Extract the (X, Y) coordinate from the center of the cell holding the provided text.  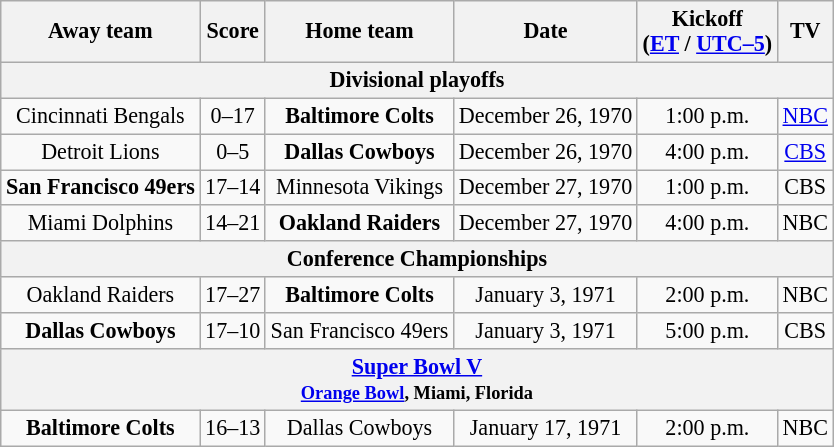
Cincinnati Bengals (100, 116)
Away team (100, 30)
Detroit Lions (100, 151)
Date (546, 30)
Kickoff(ET / UTC–5) (707, 30)
Miami Dolphins (100, 223)
17–14 (233, 187)
Score (233, 30)
17–10 (233, 330)
Divisional playoffs (417, 80)
TV (805, 30)
0–17 (233, 116)
Home team (359, 30)
0–5 (233, 151)
5:00 p.m. (707, 330)
Conference Championships (417, 259)
17–27 (233, 295)
14–21 (233, 223)
Super Bowl VOrange Bowl, Miami, Florida (417, 378)
16–13 (233, 428)
Minnesota Vikings (359, 187)
January 17, 1971 (546, 428)
